Capture the cell that displays the provided text and extract its [x, y] central coordinate. 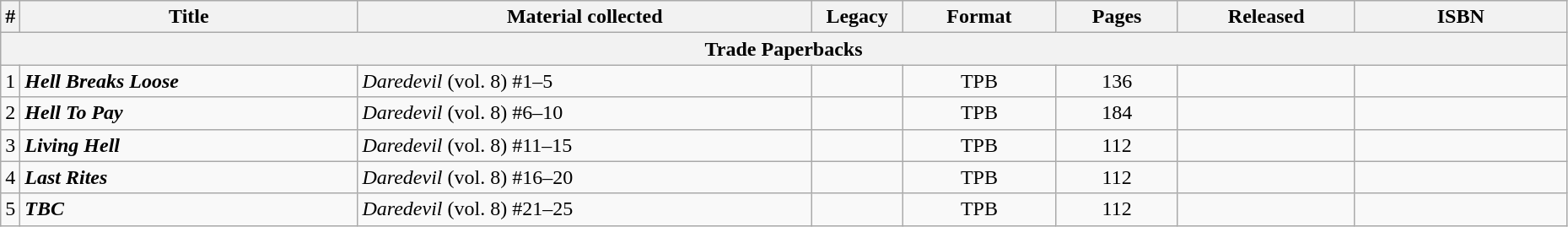
Trade Paperbacks [784, 49]
Daredevil (vol. 8) #16–20 [585, 177]
184 [1117, 113]
TBC [189, 209]
Last Rites [189, 177]
Title [189, 17]
1 [10, 81]
4 [10, 177]
ISBN [1461, 17]
Daredevil (vol. 8) #6–10 [585, 113]
Hell Breaks Loose [189, 81]
Hell To Pay [189, 113]
Format [979, 17]
5 [10, 209]
Daredevil (vol. 8) #1–5 [585, 81]
# [10, 17]
Material collected [585, 17]
2 [10, 113]
Living Hell [189, 145]
3 [10, 145]
Legacy [857, 17]
Daredevil (vol. 8) #21–25 [585, 209]
Released [1266, 17]
Daredevil (vol. 8) #11–15 [585, 145]
Pages [1117, 17]
136 [1117, 81]
